Search for the cell housing the specified text and yield its [x, y] center coordinate. 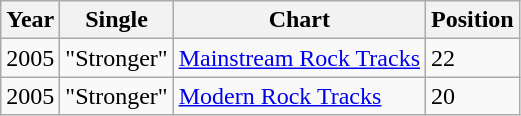
Year [30, 20]
Single [116, 20]
Mainstream Rock Tracks [299, 58]
22 [473, 58]
Position [473, 20]
20 [473, 96]
Chart [299, 20]
Modern Rock Tracks [299, 96]
